Search for the cell housing the specified text and yield its (X, Y) center coordinate. 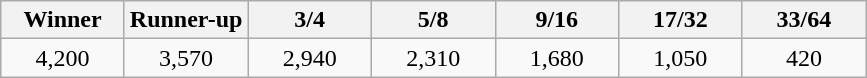
2,310 (433, 58)
3,570 (186, 58)
17/32 (681, 20)
5/8 (433, 20)
1,050 (681, 58)
1,680 (557, 58)
4,200 (63, 58)
420 (804, 58)
9/16 (557, 20)
33/64 (804, 20)
Runner-up (186, 20)
3/4 (310, 20)
Winner (63, 20)
2,940 (310, 58)
